Find where the given text appears and provide that cell's center as (X, Y) coordinate. 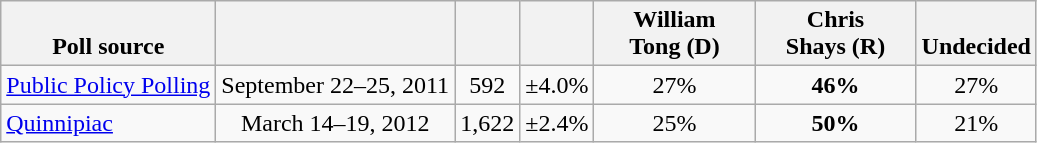
±2.4% (557, 123)
Undecided (976, 34)
Public Policy Polling (108, 85)
46% (836, 85)
±4.0% (557, 85)
50% (836, 123)
WilliamTong (D) (674, 34)
September 22–25, 2011 (336, 85)
March 14–19, 2012 (336, 123)
1,622 (488, 123)
592 (488, 85)
Poll source (108, 34)
ChrisShays (R) (836, 34)
Quinnipiac (108, 123)
25% (674, 123)
21% (976, 123)
